Find where the given text appears and provide that cell's center as [X, Y] coordinate. 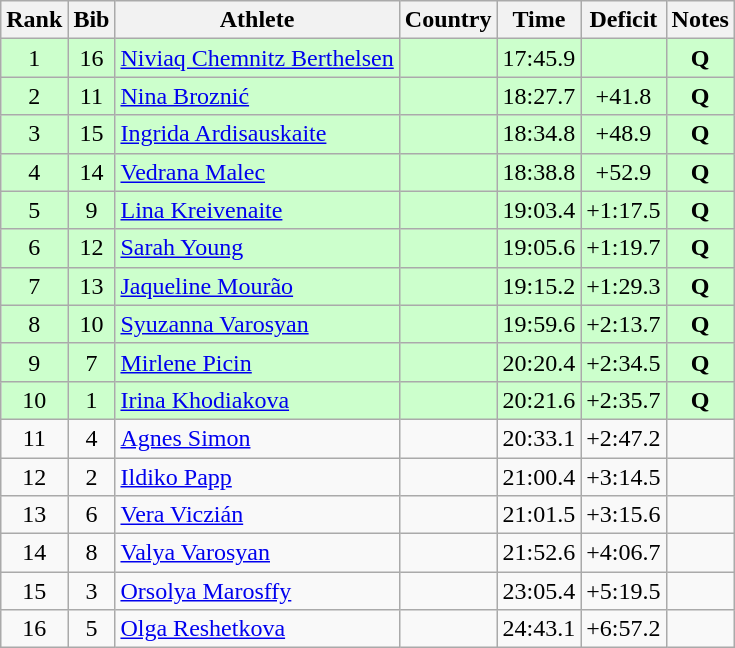
Irina Khodiakova [257, 400]
20:21.6 [539, 400]
Vedrana Malec [257, 172]
+52.9 [624, 172]
Bib [92, 20]
Mirlene Picin [257, 362]
19:59.6 [539, 324]
21:52.6 [539, 553]
+48.9 [624, 134]
Ingrida Ardisauskaite [257, 134]
Niviaq Chemnitz Berthelsen [257, 58]
20:20.4 [539, 362]
Deficit [624, 20]
18:27.7 [539, 96]
24:43.1 [539, 629]
Orsolya Marosffy [257, 591]
17:45.9 [539, 58]
+41.8 [624, 96]
+3:15.6 [624, 515]
+1:19.7 [624, 248]
18:34.8 [539, 134]
Valya Varosyan [257, 553]
Lina Kreivenaite [257, 210]
Agnes Simon [257, 438]
+3:14.5 [624, 477]
Nina Broznić [257, 96]
+5:19.5 [624, 591]
18:38.8 [539, 172]
20:33.1 [539, 438]
Time [539, 20]
+6:57.2 [624, 629]
Vera Viczián [257, 515]
19:05.6 [539, 248]
Ildiko Papp [257, 477]
Notes [700, 20]
19:15.2 [539, 286]
21:00.4 [539, 477]
+4:06.7 [624, 553]
+2:47.2 [624, 438]
23:05.4 [539, 591]
+1:29.3 [624, 286]
+2:13.7 [624, 324]
+2:35.7 [624, 400]
Olga Reshetkova [257, 629]
+1:17.5 [624, 210]
Athlete [257, 20]
+2:34.5 [624, 362]
21:01.5 [539, 515]
19:03.4 [539, 210]
Sarah Young [257, 248]
Syuzanna Varosyan [257, 324]
Rank [34, 20]
Country [448, 20]
Jaqueline Mourão [257, 286]
